Provide the (X, Y) coordinate of the cell's center where the given text is located.  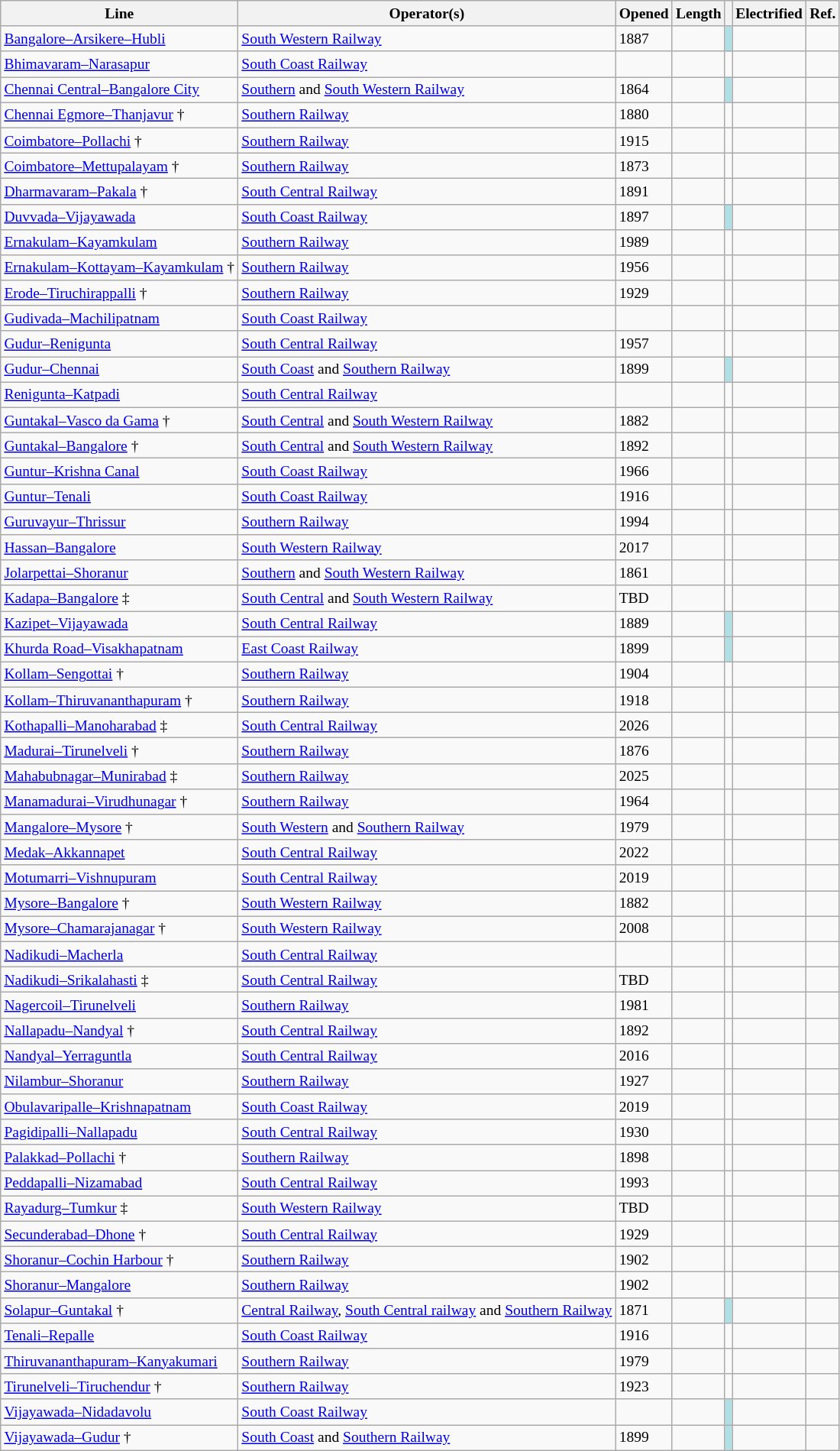
Guruvayur–Thrissur (119, 521)
Shoranur–Cochin Harbour † (119, 1259)
Vijayawada–Gudur † (119, 1436)
Nallapadu–Nandyal † (119, 1030)
Mysore–Chamarajanagar † (119, 929)
South Western and Southern Railway (427, 827)
1993 (644, 1183)
Electrified (768, 14)
Rayadurg–Tumkur ‡ (119, 1209)
Hassan–Bangalore (119, 547)
Bhimavaram–Narasapur (119, 64)
Motumarri–Vishnupuram (119, 877)
Nagercoil–Tirunelveli (119, 1006)
Jolarpettai–Shoranur (119, 573)
Dharmavaram–Pakala † (119, 191)
1964 (644, 801)
Length (698, 14)
Tirunelveli–Tiruchendur † (119, 1386)
Ernakulam–Kayamkulam (119, 241)
1918 (644, 700)
1957 (644, 344)
1889 (644, 623)
1887 (644, 38)
Kothapalli–Manoharabad ‡ (119, 726)
1927 (644, 1082)
1876 (644, 750)
2025 (644, 776)
1923 (644, 1386)
Nadikudi–Macherla (119, 954)
Mysore–Bangalore † (119, 903)
Nadikudi–Srikalahasti ‡ (119, 980)
Chennai Central–Bangalore City (119, 90)
1864 (644, 90)
Erode–Tiruchirappalli † (119, 293)
Operator(s) (427, 14)
1898 (644, 1157)
1930 (644, 1132)
1861 (644, 573)
Guntakal–Vasco da Gama † (119, 420)
Chennai Egmore–Thanjavur † (119, 115)
2026 (644, 726)
1966 (644, 471)
1880 (644, 115)
East Coast Railway (427, 649)
1956 (644, 267)
Kollam–Thiruvananthapuram † (119, 700)
Opened (644, 14)
Mangalore–Mysore † (119, 827)
Coimbatore–Mettupalayam † (119, 165)
Palakkad–Pollachi † (119, 1157)
1904 (644, 674)
Mahabubnagar–Munirabad ‡ (119, 776)
Duvvada–Vijayawada (119, 217)
Coimbatore–Pollachi † (119, 141)
1871 (644, 1310)
Kadapa–Bangalore ‡ (119, 598)
2016 (644, 1056)
Guntur–Krishna Canal (119, 471)
Gudivada–Machilipatnam (119, 318)
1994 (644, 521)
Line (119, 14)
1897 (644, 217)
1989 (644, 241)
1891 (644, 191)
Kazipet–Vijayawada (119, 623)
2022 (644, 853)
Ernakulam–Kottayam–Kayamkulam † (119, 267)
Nilambur–Shoranur (119, 1082)
Ref. (823, 14)
2017 (644, 547)
Secunderabad–Dhone † (119, 1233)
Thiruvananthapuram–Kanyakumari (119, 1362)
Manamadurai–Virudhunagar † (119, 801)
1873 (644, 165)
Obulavaripalle–Krishnapatnam (119, 1106)
Bangalore–Arsikere–Hubli (119, 38)
Central Railway, South Central railway and Southern Railway (427, 1310)
1915 (644, 141)
Nandyal–Yerraguntla (119, 1056)
Gudur–Renigunta (119, 344)
Medak–Akkannapet (119, 853)
1981 (644, 1006)
Renigunta–Katpadi (119, 394)
Shoranur–Mangalore (119, 1285)
Guntakal–Bangalore † (119, 446)
Tenali–Repalle (119, 1336)
Peddapalli–Nizamabad (119, 1183)
Khurda Road–Visakhapatnam (119, 649)
Madurai–Tirunelveli † (119, 750)
Guntur–Tenali (119, 497)
Gudur–Chennai (119, 370)
2008 (644, 929)
Pagidipalli–Nallapadu (119, 1132)
Kollam–Sengottai † (119, 674)
Vijayawada–Nidadavolu (119, 1412)
Solapur–Guntakal † (119, 1310)
